Determine the (X, Y) coordinate at the center of the cell enclosing the given text.  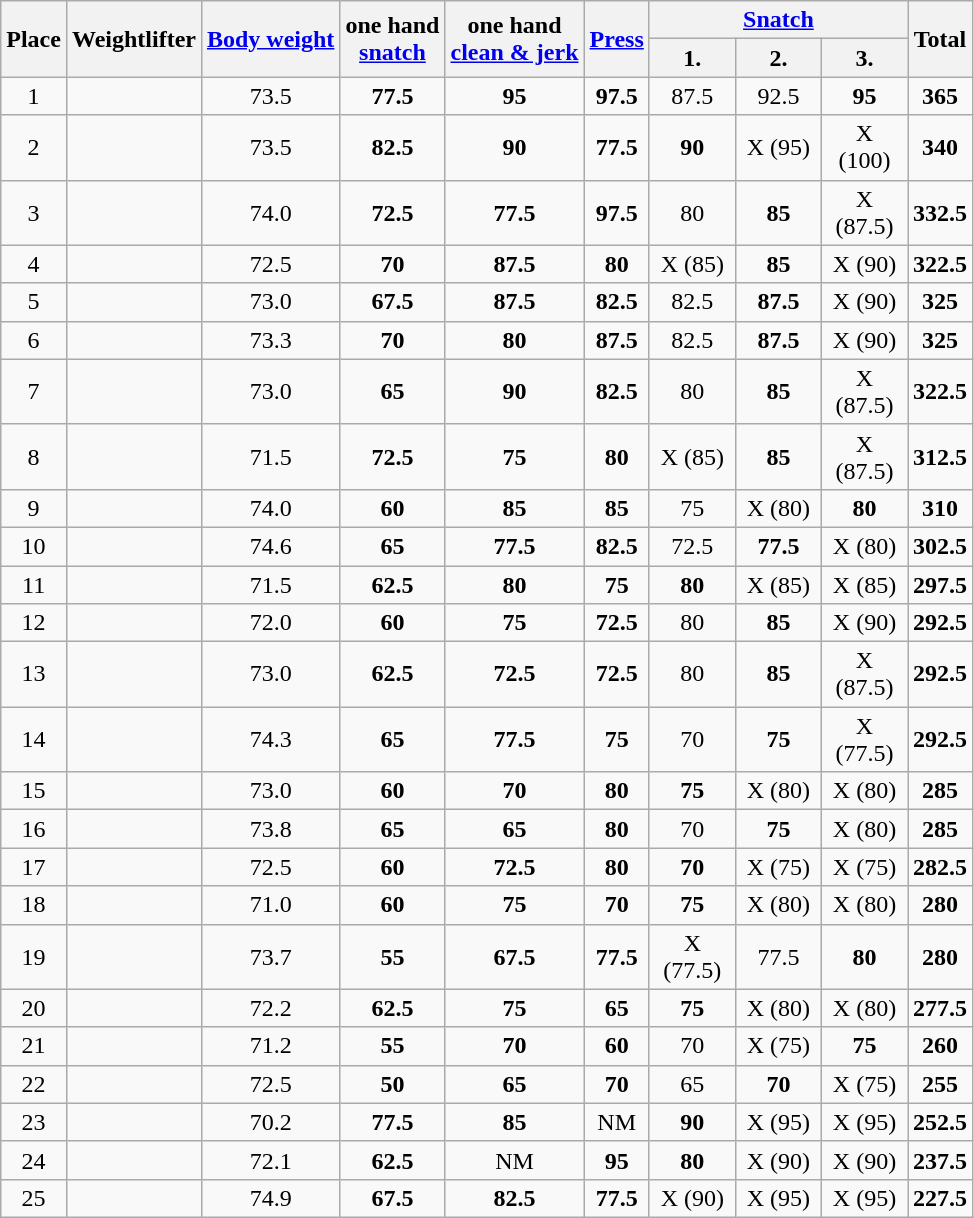
74.3 (270, 740)
X (100) (864, 148)
1. (692, 58)
Weightlifter (134, 39)
3 (34, 212)
72.2 (270, 1008)
3. (864, 58)
one handsnatch (392, 39)
25 (34, 1198)
92.5 (778, 96)
19 (34, 956)
Press (616, 39)
302.5 (940, 546)
11 (34, 585)
365 (940, 96)
Place (34, 39)
1 (34, 96)
252.5 (940, 1122)
4 (34, 264)
73.7 (270, 956)
282.5 (940, 867)
16 (34, 829)
2. (778, 58)
237.5 (940, 1160)
21 (34, 1046)
227.5 (940, 1198)
50 (392, 1084)
22 (34, 1084)
73.8 (270, 829)
297.5 (940, 585)
Body weight (270, 39)
15 (34, 791)
74.6 (270, 546)
73.3 (270, 340)
312.5 (940, 456)
340 (940, 148)
5 (34, 302)
310 (940, 508)
6 (34, 340)
13 (34, 674)
23 (34, 1122)
12 (34, 623)
7 (34, 392)
260 (940, 1046)
2 (34, 148)
18 (34, 905)
20 (34, 1008)
70.2 (270, 1122)
24 (34, 1160)
14 (34, 740)
9 (34, 508)
8 (34, 456)
10 (34, 546)
255 (940, 1084)
277.5 (940, 1008)
72.0 (270, 623)
one handclean & jerk (514, 39)
332.5 (940, 212)
Total (940, 39)
Snatch (778, 20)
74.9 (270, 1198)
17 (34, 867)
71.2 (270, 1046)
71.0 (270, 905)
72.1 (270, 1160)
